Extract the (X, Y) coordinate from the center of the cell holding the provided text.  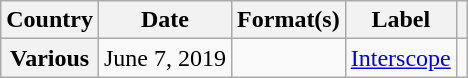
Label (400, 20)
June 7, 2019 (164, 58)
Format(s) (289, 20)
Country (50, 20)
Various (50, 58)
Interscope (400, 58)
Date (164, 20)
